Pinpoint the cell where the given text exists, returning its [X, Y] midpoint coordinate. 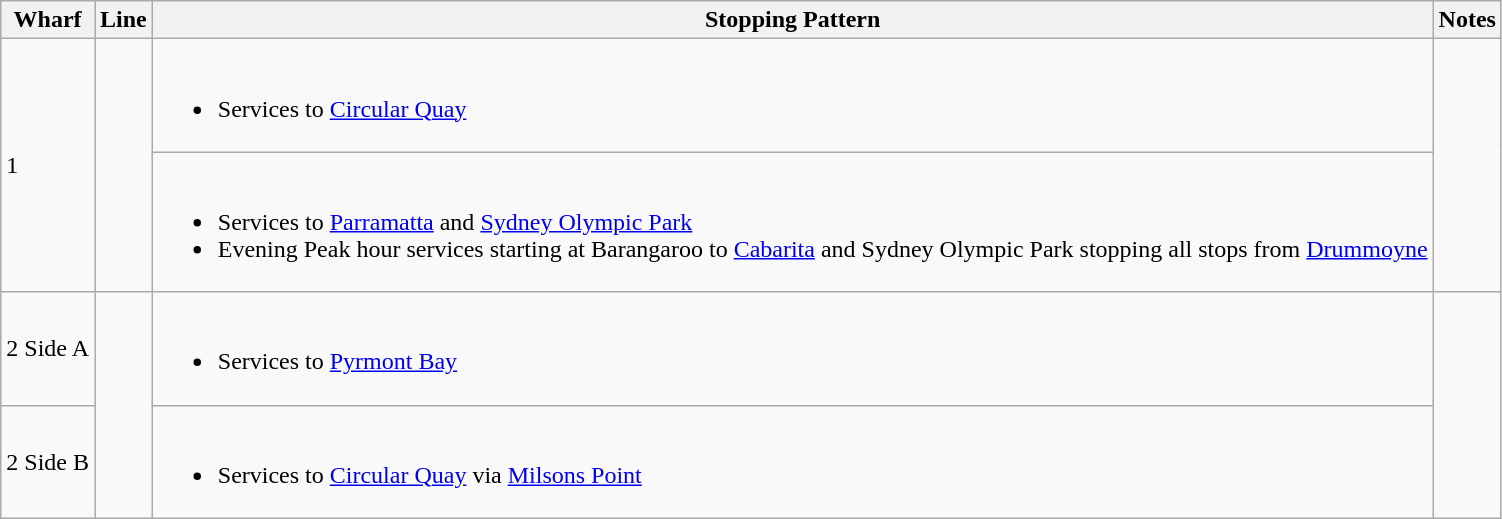
Services to Circular Quay [792, 96]
Stopping Pattern [792, 20]
2 Side A [48, 348]
Services to Circular Quay via Milsons Point [792, 462]
2 Side B [48, 462]
Notes [1467, 20]
1 [48, 166]
Services to Pyrmont Bay [792, 348]
Wharf [48, 20]
Line [123, 20]
